Extract the [x, y] coordinate from the center of the cell holding the provided text.  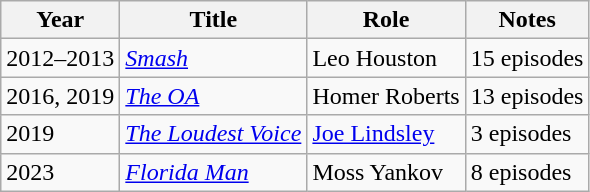
15 episodes [527, 58]
Smash [214, 58]
Role [386, 20]
Florida Man [214, 172]
Moss Yankov [386, 172]
3 episodes [527, 134]
Leo Houston [386, 58]
Notes [527, 20]
The Loudest Voice [214, 134]
2012–2013 [60, 58]
Year [60, 20]
8 episodes [527, 172]
2023 [60, 172]
Joe Lindsley [386, 134]
The OA [214, 96]
13 episodes [527, 96]
2019 [60, 134]
Homer Roberts [386, 96]
2016, 2019 [60, 96]
Title [214, 20]
